Identify which cell holds the provided text, then report its (X, Y) central coordinate. 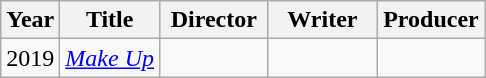
Title (110, 20)
Producer (432, 20)
Make Up (110, 58)
Director (214, 20)
Writer (322, 20)
Year (30, 20)
2019 (30, 58)
